Scan for the cell matching the given text and deliver its [X, Y] coordinate at center. 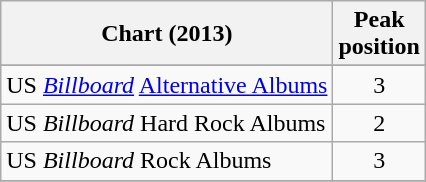
Chart (2013) [167, 34]
2 [379, 123]
US Billboard Alternative Albums [167, 85]
Peakposition [379, 34]
US Billboard Hard Rock Albums [167, 123]
US Billboard Rock Albums [167, 161]
